Search for the cell housing the specified text and yield its [X, Y] center coordinate. 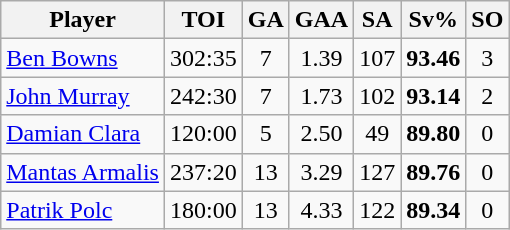
Damian Clara [83, 134]
302:35 [203, 58]
1.39 [321, 58]
1.73 [321, 96]
242:30 [203, 96]
John Murray [83, 96]
TOI [203, 20]
Sv% [434, 20]
5 [266, 134]
2 [488, 96]
4.33 [321, 210]
49 [378, 134]
Patrik Polc [83, 210]
237:20 [203, 172]
GA [266, 20]
3.29 [321, 172]
180:00 [203, 210]
SA [378, 20]
93.46 [434, 58]
89.34 [434, 210]
102 [378, 96]
127 [378, 172]
3 [488, 58]
2.50 [321, 134]
89.80 [434, 134]
Mantas Armalis [83, 172]
GAA [321, 20]
120:00 [203, 134]
Ben Bowns [83, 58]
Player [83, 20]
89.76 [434, 172]
93.14 [434, 96]
107 [378, 58]
SO [488, 20]
122 [378, 210]
